Locate the cell with the specified text and output its [X, Y] center coordinate. 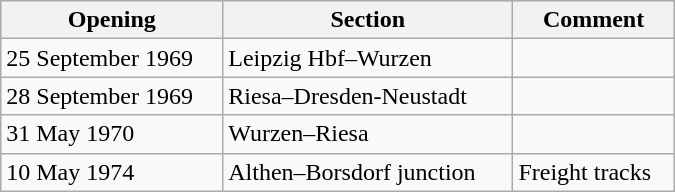
Leipzig Hbf–Wurzen [368, 58]
25 September 1969 [112, 58]
Freight tracks [594, 172]
28 September 1969 [112, 96]
Wurzen–Riesa [368, 134]
31 May 1970 [112, 134]
10 May 1974 [112, 172]
Riesa–Dresden-Neustadt [368, 96]
Section [368, 20]
Althen–Borsdorf junction [368, 172]
Comment [594, 20]
Opening [112, 20]
